Find where the given text appears and provide that cell's center as (X, Y) coordinate. 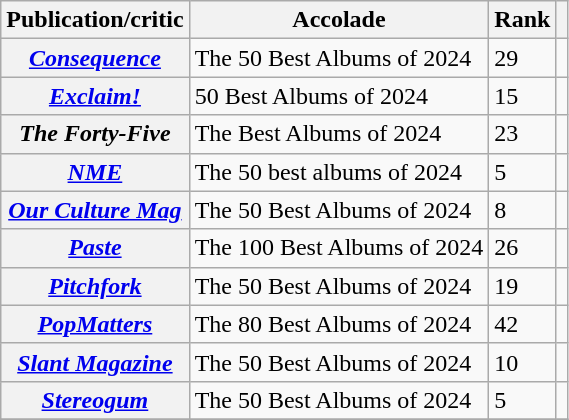
Pitchfork (95, 286)
PopMatters (95, 324)
26 (522, 248)
29 (522, 58)
Accolade (339, 20)
Paste (95, 248)
Slant Magazine (95, 362)
19 (522, 286)
8 (522, 210)
23 (522, 134)
The 80 Best Albums of 2024 (339, 324)
NME (95, 172)
The Forty-Five (95, 134)
The 100 Best Albums of 2024 (339, 248)
The Best Albums of 2024 (339, 134)
50 Best Albums of 2024 (339, 96)
Consequence (95, 58)
The 50 best albums of 2024 (339, 172)
Rank (522, 20)
Exclaim! (95, 96)
Publication/critic (95, 20)
Stereogum (95, 400)
15 (522, 96)
42 (522, 324)
10 (522, 362)
Our Culture Mag (95, 210)
